Search for the cell housing the specified text and yield its [X, Y] center coordinate. 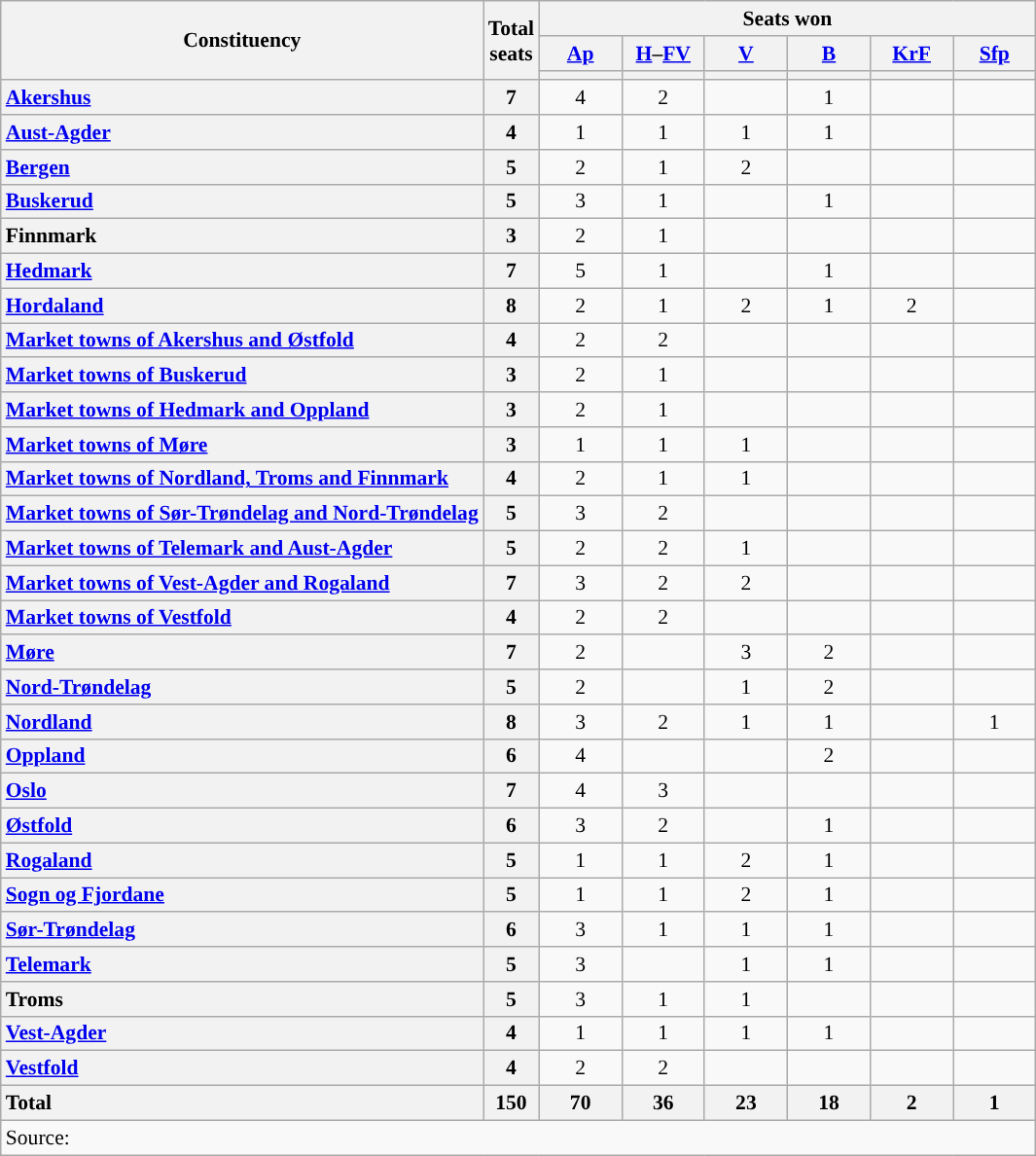
Market towns of Sør-Trøndelag and Nord-Trøndelag [242, 514]
Seats won [788, 18]
Finnmark [242, 236]
Market towns of Nordland, Troms and Finnmark [242, 479]
Hedmark [242, 271]
H–FV [663, 54]
Ap [580, 54]
36 [663, 1103]
Source: [518, 1138]
V [745, 54]
Sfp [994, 54]
Oppland [242, 756]
Nord-Trøndelag [242, 687]
Rogaland [242, 860]
Østfold [242, 826]
Nordland [242, 722]
Vestfold [242, 1068]
Akershus [242, 98]
Market towns of Vestfold [242, 618]
Market towns of Buskerud [242, 376]
Telemark [242, 964]
Totalseats [512, 41]
Oslo [242, 791]
18 [829, 1103]
Market towns of Telemark and Aust-Agder [242, 549]
23 [745, 1103]
Market towns of Møre [242, 445]
Aust-Agder [242, 132]
Vest-Agder [242, 1033]
Hordaland [242, 306]
150 [512, 1103]
Market towns of Vest-Agder and Rogaland [242, 583]
Market towns of Akershus and Østfold [242, 341]
KrF [912, 54]
Bergen [242, 167]
Sogn og Fjordane [242, 895]
Møre [242, 653]
Troms [242, 999]
70 [580, 1103]
B [829, 54]
Buskerud [242, 201]
Total [242, 1103]
Market towns of Hedmark and Oppland [242, 410]
Constituency [242, 41]
Sør-Trøndelag [242, 930]
